From the cell containing the given text, extract its center point as (X, Y) coordinate. 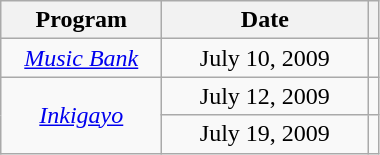
July 12, 2009 (265, 96)
July 10, 2009 (265, 58)
Inkigayo (82, 115)
Music Bank (82, 58)
Date (265, 20)
Program (82, 20)
July 19, 2009 (265, 134)
